Identify which cell holds the provided text, then report its [X, Y] central coordinate. 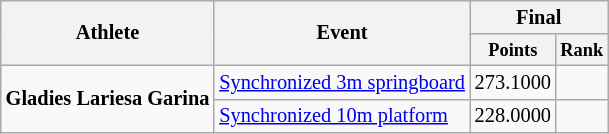
273.1000 [513, 82]
Synchronized 3m springboard [342, 82]
Gladies Lariesa Garina [108, 98]
Athlete [108, 32]
228.0000 [513, 116]
Rank [582, 50]
Final [539, 17]
Synchronized 10m platform [342, 116]
Points [513, 50]
Event [342, 32]
